Find where the given text appears and provide that cell's center as (X, Y) coordinate. 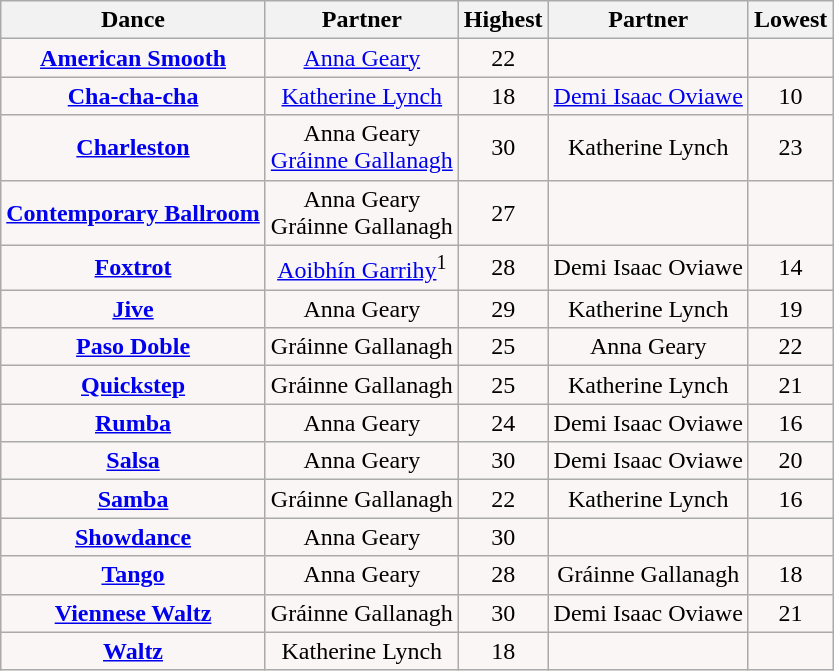
Waltz (134, 651)
Foxtrot (134, 268)
24 (503, 423)
Jive (134, 309)
Dance (134, 20)
Highest (503, 20)
Rumba (134, 423)
American Smooth (134, 58)
Cha-cha-cha (134, 96)
Showdance (134, 537)
Contemporary Ballroom (134, 212)
Aoibhín Garrihy1 (362, 268)
20 (790, 461)
29 (503, 309)
Viennese Waltz (134, 613)
14 (790, 268)
27 (503, 212)
Quickstep (134, 385)
10 (790, 96)
23 (790, 148)
Salsa (134, 461)
Charleston (134, 148)
Paso Doble (134, 347)
19 (790, 309)
Samba (134, 499)
Lowest (790, 20)
Tango (134, 575)
